Return (x, y) of the center of cell containing provided text 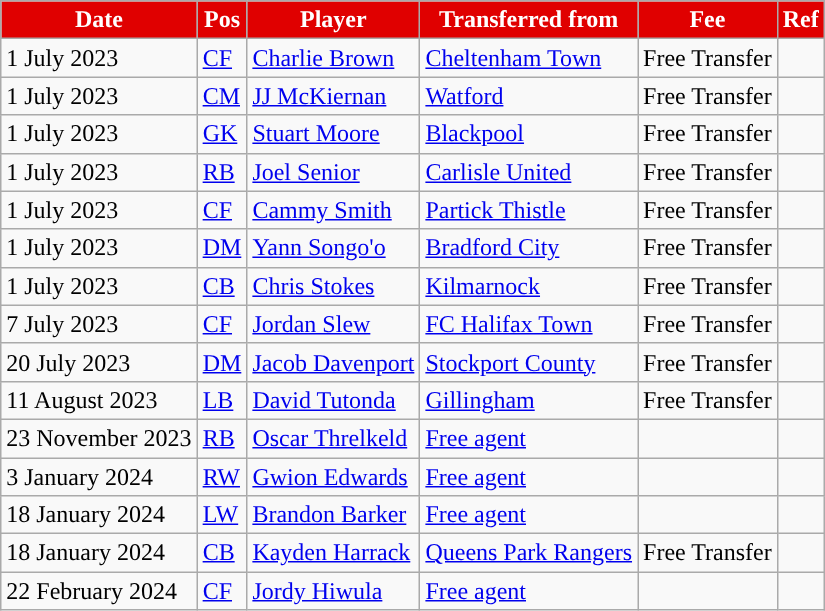
Ref (800, 20)
David Tutonda (334, 400)
11 August 2023 (99, 400)
Gillingham (529, 400)
Transferred from (529, 20)
7 July 2023 (99, 324)
3 January 2024 (99, 477)
Partick Thistle (529, 210)
LW (222, 515)
Player (334, 20)
Fee (708, 20)
Cheltenham Town (529, 58)
Oscar Threlkeld (334, 438)
Jacob Davenport (334, 362)
FC Halifax Town (529, 324)
Jordan Slew (334, 324)
Watford (529, 96)
Joel Senior (334, 172)
Pos (222, 20)
Carlisle United (529, 172)
Stockport County (529, 362)
Jordy Hiwula (334, 591)
Charlie Brown (334, 58)
23 November 2023 (99, 438)
Brandon Barker (334, 515)
Queens Park Rangers (529, 553)
Bradford City (529, 248)
JJ McKiernan (334, 96)
Kayden Harrack (334, 553)
CM (222, 96)
20 July 2023 (99, 362)
GK (222, 134)
Stuart Moore (334, 134)
RW (222, 477)
Blackpool (529, 134)
LB (222, 400)
Gwion Edwards (334, 477)
Chris Stokes (334, 286)
Cammy Smith (334, 210)
Yann Songo'o (334, 248)
Date (99, 20)
Kilmarnock (529, 286)
22 February 2024 (99, 591)
